Scan for the cell matching the given text and deliver its (X, Y) coordinate at center. 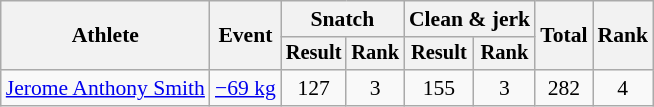
4 (622, 88)
Total (564, 36)
Event (246, 36)
Jerome Anthony Smith (106, 88)
Clean & jerk (470, 19)
155 (439, 88)
Athlete (106, 36)
127 (314, 88)
282 (564, 88)
−69 kg (246, 88)
Snatch (342, 19)
